Return (X, Y) of the center of cell containing provided text 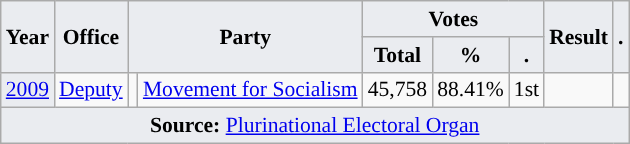
Movement for Socialism (250, 90)
Source: Plurinational Electoral Organ (315, 126)
1st (526, 90)
45,758 (398, 90)
Year (28, 36)
Deputy (91, 90)
88.41% (470, 90)
% (470, 55)
Result (578, 36)
Party (246, 36)
Total (398, 55)
Office (91, 36)
2009 (28, 90)
Votes (454, 19)
